Identify which cell holds the provided text, then report its [x, y] central coordinate. 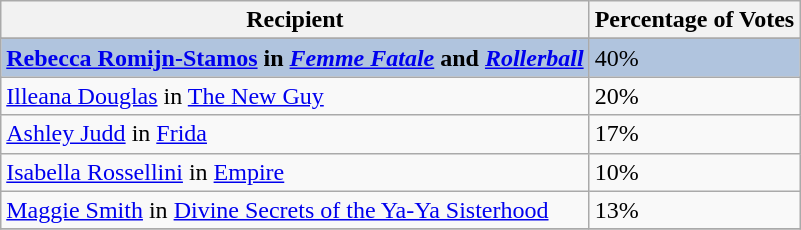
20% [694, 96]
Percentage of Votes [694, 20]
Recipient [295, 20]
Rebecca Romijn-Stamos in Femme Fatale and Rollerball [295, 58]
17% [694, 134]
Ashley Judd in Frida [295, 134]
40% [694, 58]
10% [694, 172]
13% [694, 210]
Illeana Douglas in The New Guy [295, 96]
Maggie Smith in Divine Secrets of the Ya-Ya Sisterhood [295, 210]
Isabella Rossellini in Empire [295, 172]
